Capture the cell that displays the provided text and extract its (x, y) central coordinate. 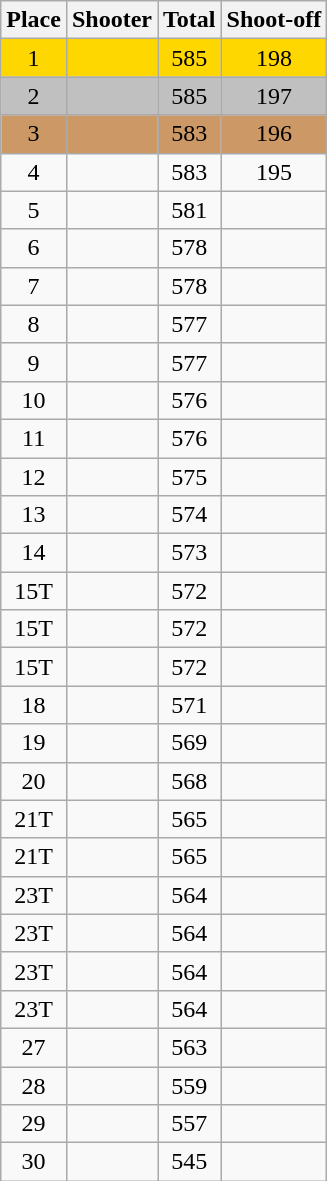
11 (34, 438)
20 (34, 781)
7 (34, 286)
10 (34, 400)
575 (190, 477)
29 (34, 1124)
4 (34, 172)
569 (190, 743)
Place (34, 20)
196 (274, 134)
27 (34, 1047)
2 (34, 96)
19 (34, 743)
559 (190, 1085)
Shooter (112, 20)
3 (34, 134)
8 (34, 324)
28 (34, 1085)
30 (34, 1162)
545 (190, 1162)
14 (34, 553)
574 (190, 515)
Total (190, 20)
12 (34, 477)
563 (190, 1047)
568 (190, 781)
Shoot-off (274, 20)
195 (274, 172)
9 (34, 362)
557 (190, 1124)
1 (34, 58)
18 (34, 705)
13 (34, 515)
197 (274, 96)
571 (190, 705)
581 (190, 210)
6 (34, 248)
198 (274, 58)
573 (190, 553)
5 (34, 210)
